Find where the given text appears and provide that cell's center as [x, y] coordinate. 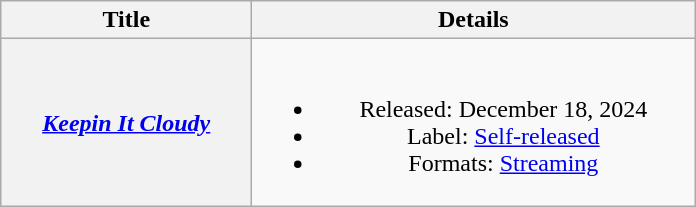
Title [126, 20]
Released: December 18, 2024Label: Self-releasedFormats: Streaming [474, 122]
Keepin It Cloudy [126, 122]
Details [474, 20]
